From the cell containing the given text, extract its center point as (x, y) coordinate. 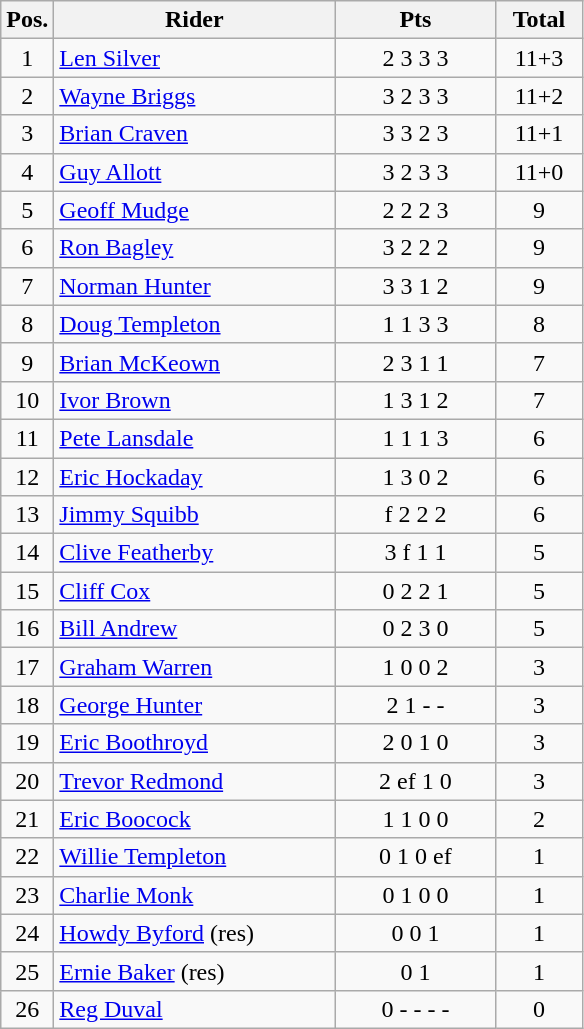
18 (28, 705)
2 3 3 3 (416, 58)
2 3 1 1 (416, 362)
Total (539, 20)
0 2 2 1 (416, 591)
Brian McKeown (194, 362)
Geoff Mudge (194, 210)
Cliff Cox (194, 591)
25 (28, 971)
2 1 - - (416, 705)
Reg Duval (194, 1009)
Norman Hunter (194, 286)
0 2 3 0 (416, 629)
0 1 0 0 (416, 895)
13 (28, 515)
11+3 (539, 58)
23 (28, 895)
0 1 0 ef (416, 857)
Bill Andrew (194, 629)
17 (28, 667)
3 f 1 1 (416, 553)
11+1 (539, 134)
2 2 2 3 (416, 210)
1 3 1 2 (416, 400)
1 1 3 3 (416, 324)
0 (539, 1009)
Trevor Redmond (194, 781)
Eric Boothroyd (194, 743)
0 - - - - (416, 1009)
f 2 2 2 (416, 515)
2 ef 1 0 (416, 781)
Willie Templeton (194, 857)
11+0 (539, 172)
Brian Craven (194, 134)
12 (28, 477)
14 (28, 553)
19 (28, 743)
Ron Bagley (194, 248)
11 (28, 438)
20 (28, 781)
10 (28, 400)
11+2 (539, 96)
Eric Boocock (194, 819)
Ernie Baker (res) (194, 971)
21 (28, 819)
24 (28, 933)
0 0 1 (416, 933)
Jimmy Squibb (194, 515)
Rider (194, 20)
Eric Hockaday (194, 477)
Pete Lansdale (194, 438)
16 (28, 629)
1 3 0 2 (416, 477)
Guy Allott (194, 172)
Graham Warren (194, 667)
Pts (416, 20)
3 2 2 2 (416, 248)
Wayne Briggs (194, 96)
Howdy Byford (res) (194, 933)
Charlie Monk (194, 895)
22 (28, 857)
15 (28, 591)
2 0 1 0 (416, 743)
Pos. (28, 20)
Ivor Brown (194, 400)
3 3 1 2 (416, 286)
Clive Featherby (194, 553)
0 1 (416, 971)
Doug Templeton (194, 324)
3 3 2 3 (416, 134)
George Hunter (194, 705)
4 (28, 172)
1 1 0 0 (416, 819)
1 0 0 2 (416, 667)
Len Silver (194, 58)
1 1 1 3 (416, 438)
26 (28, 1009)
